Locate the cell with the specified text and output its (x, y) center coordinate. 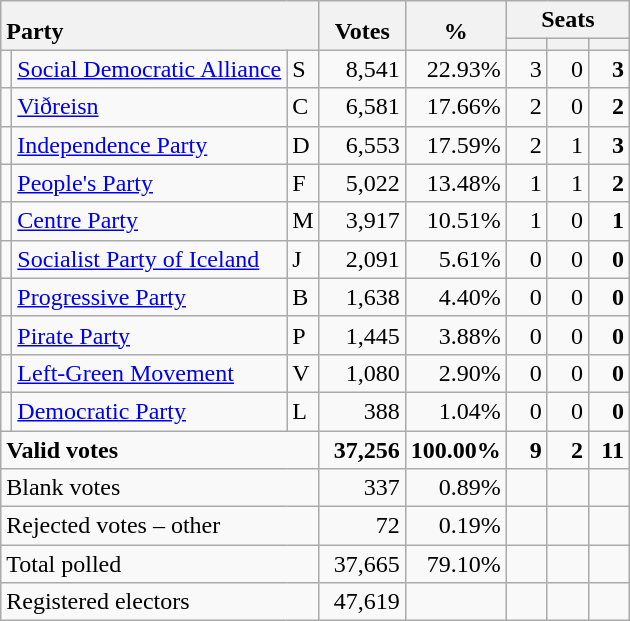
10.51% (456, 221)
1,080 (362, 373)
5.61% (456, 259)
47,619 (362, 602)
337 (362, 488)
Social Democratic Alliance (150, 69)
Left-Green Movement (150, 373)
Democratic Party (150, 411)
Votes (362, 26)
100.00% (456, 449)
People's Party (150, 183)
17.66% (456, 107)
17.59% (456, 145)
Seats (568, 20)
Progressive Party (150, 297)
8,541 (362, 69)
D (303, 145)
3.88% (456, 335)
Total polled (160, 564)
11 (608, 449)
79.10% (456, 564)
2,091 (362, 259)
Valid votes (160, 449)
% (456, 26)
37,256 (362, 449)
J (303, 259)
L (303, 411)
37,665 (362, 564)
0.19% (456, 526)
F (303, 183)
2.90% (456, 373)
Party (160, 26)
Centre Party (150, 221)
S (303, 69)
13.48% (456, 183)
Independence Party (150, 145)
Blank votes (160, 488)
388 (362, 411)
Rejected votes – other (160, 526)
1.04% (456, 411)
1,445 (362, 335)
9 (526, 449)
0.89% (456, 488)
6,581 (362, 107)
22.93% (456, 69)
6,553 (362, 145)
Viðreisn (150, 107)
72 (362, 526)
V (303, 373)
M (303, 221)
4.40% (456, 297)
Socialist Party of Iceland (150, 259)
C (303, 107)
B (303, 297)
5,022 (362, 183)
P (303, 335)
3,917 (362, 221)
1,638 (362, 297)
Registered electors (160, 602)
Pirate Party (150, 335)
